Detect which cell encompasses the target text, then output its (x, y) center coordinate. 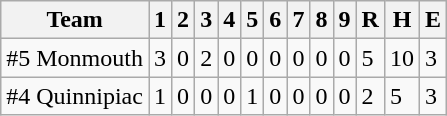
E (434, 20)
8 (322, 20)
#5 Monmouth (75, 58)
4 (230, 20)
7 (298, 20)
10 (402, 58)
R (370, 20)
H (402, 20)
Team (75, 20)
#4 Quinnipiac (75, 96)
6 (276, 20)
9 (344, 20)
